Identify which cell holds the provided text, then report its [X, Y] central coordinate. 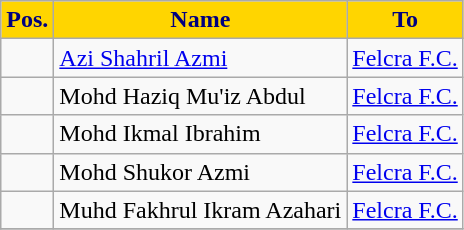
Mohd Ikmal Ibrahim [200, 134]
To [405, 20]
Mohd Haziq Mu'iz Abdul [200, 96]
Mohd Shukor Azmi [200, 172]
Azi Shahril Azmi [200, 58]
Muhd Fakhrul Ikram Azahari [200, 210]
Pos. [28, 20]
Name [200, 20]
